Identify which cell holds the provided text, then report its [x, y] central coordinate. 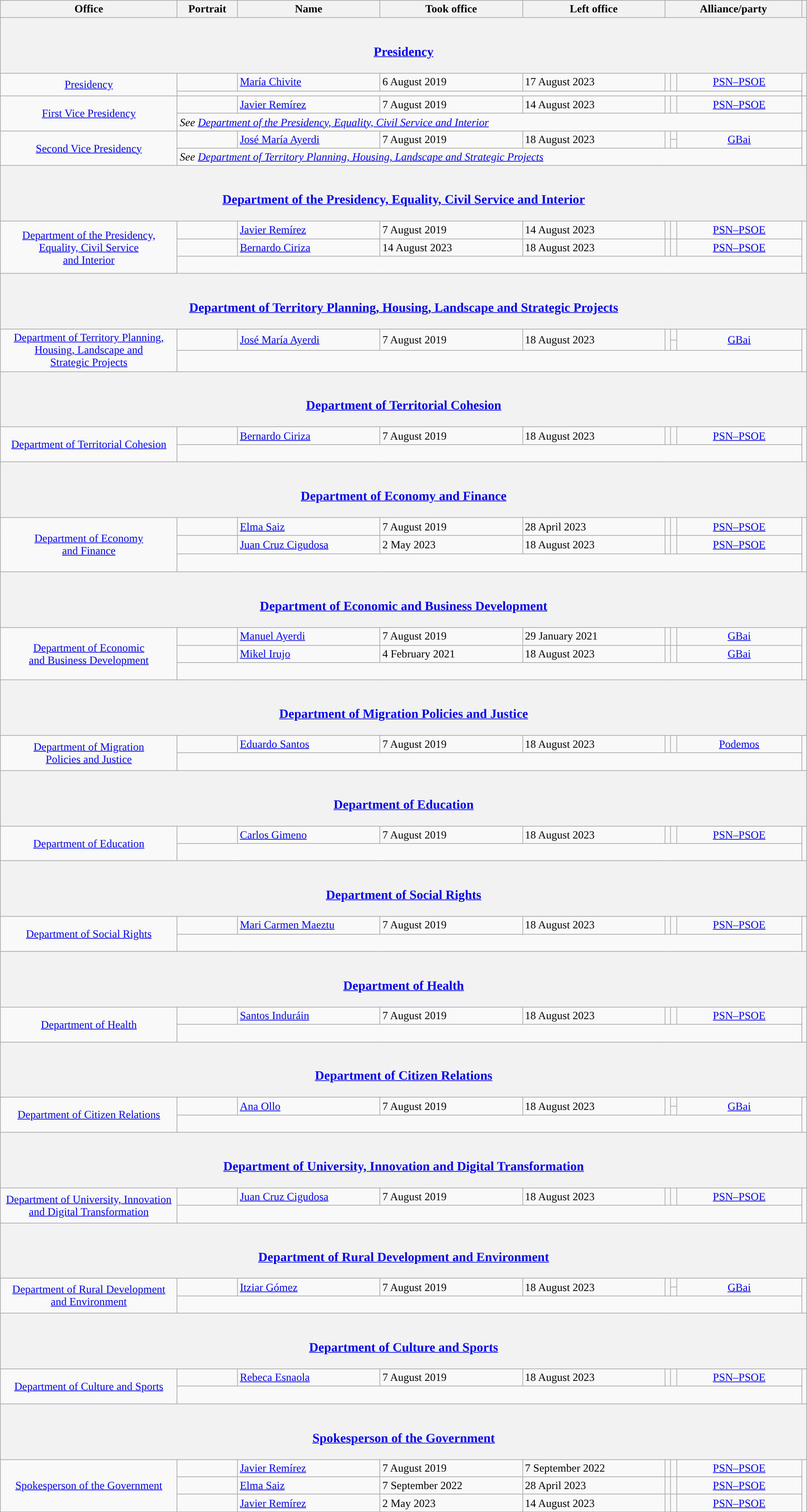
4 February 2021 [451, 654]
29 January 2021 [594, 636]
See Department of the Presidency, Equality, Civil Service and Interior [489, 122]
First Vice Presidency [89, 113]
Ana Ollo [309, 1106]
Mikel Irujo [309, 654]
Department of the Presidency,Equality, Civil Serviceand Interior [89, 248]
María Chivite [309, 82]
Department of the Presidency, Equality, Civil Service and Interior [404, 193]
Eduardo Santos [309, 744]
Department of Economicand Business Development [89, 654]
Left office [594, 9]
Department of Economyand Finance [89, 545]
6 August 2019 [451, 82]
Mari Carmen Maeztu [309, 925]
Department of Territory Planning,Housing, Landscape andStrategic Projects [89, 350]
Department of University, Innovation and Digital Transformation [404, 1160]
Rebeca Esnaola [309, 1378]
Manuel Ayerdi [309, 636]
Department of Migration Policies and Justice [404, 708]
Alliance/party [733, 9]
Name [309, 9]
Took office [451, 9]
Carlos Gimeno [309, 835]
Podemos [739, 744]
Department of MigrationPolicies and Justice [89, 753]
See Department of Territory Planning, Housing, Landscape and Strategic Projects [489, 157]
Department of Economic and Business Development [404, 600]
Office [89, 9]
Santos Induráin [309, 1015]
Portrait [207, 9]
Second Vice Presidency [89, 148]
Department of Rural Developmentand Environment [89, 1296]
Department of Rural Development and Environment [404, 1251]
Department of University, Innovationand Digital Transformation [89, 1205]
Department of Territory Planning, Housing, Landscape and Strategic Projects [404, 302]
Itziar Gómez [309, 1287]
17 August 2023 [594, 82]
Department of Economy and Finance [404, 490]
